Search for the cell housing the specified text and yield its (X, Y) center coordinate. 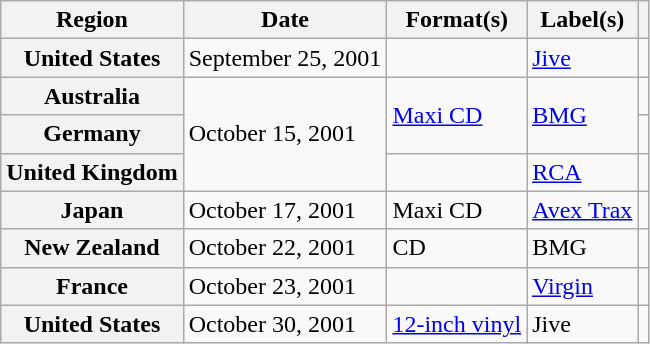
Date (285, 20)
Virgin (582, 286)
New Zealand (92, 248)
Region (92, 20)
CD (457, 248)
October 22, 2001 (285, 248)
Japan (92, 210)
October 15, 2001 (285, 134)
United Kingdom (92, 172)
Australia (92, 96)
Format(s) (457, 20)
12-inch vinyl (457, 324)
September 25, 2001 (285, 58)
Germany (92, 134)
October 17, 2001 (285, 210)
France (92, 286)
October 23, 2001 (285, 286)
October 30, 2001 (285, 324)
Label(s) (582, 20)
RCA (582, 172)
Avex Trax (582, 210)
